Return (x, y) of the center of cell containing provided text 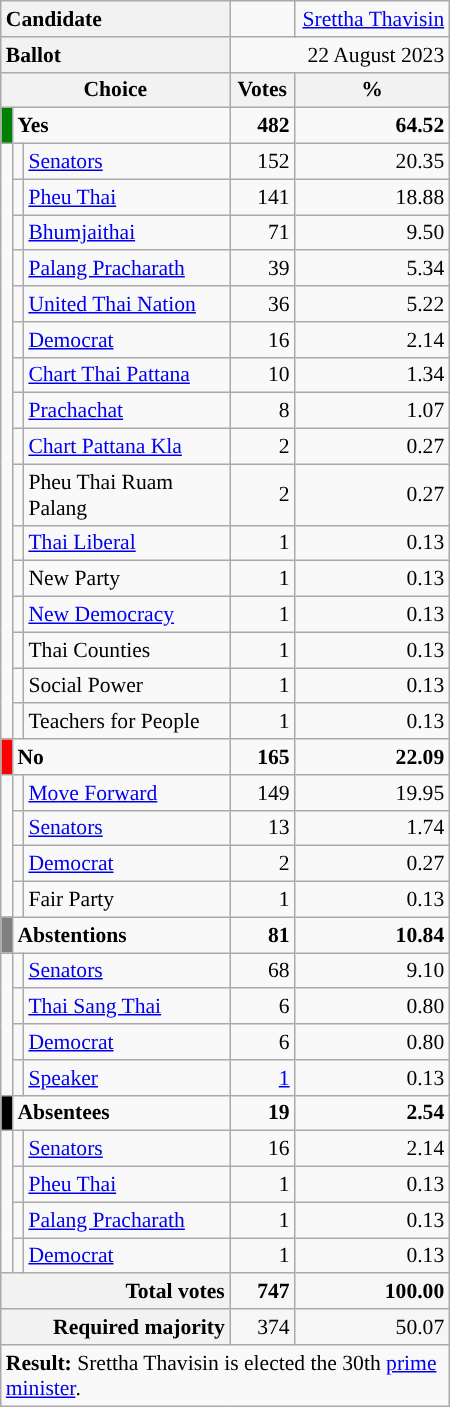
39 (262, 269)
9.50 (372, 233)
Move Forward (126, 793)
New Party (126, 579)
Yes (120, 126)
Total votes (116, 1292)
81 (262, 935)
50.07 (372, 1327)
20.35 (372, 162)
64.52 (372, 126)
Srettha Thavisin (372, 19)
Absentees (120, 1113)
Candidate (116, 19)
Thai Liberal (126, 543)
9.10 (372, 971)
8 (262, 411)
Required majority (116, 1327)
36 (262, 304)
71 (262, 233)
Chart Thai Pattana (126, 375)
United Thai Nation (126, 304)
2.54 (372, 1113)
5.22 (372, 304)
19 (262, 1113)
Chart Pattana Kla (126, 447)
482 (262, 126)
Result: Srettha Thavisin is elected the 30th prime minister. (225, 1376)
Pheu Thai Ruam Palang (126, 494)
Bhumjaithai (126, 233)
Thai Sang Thai (126, 1007)
Thai Counties (126, 650)
149 (262, 793)
165 (262, 757)
22 August 2023 (340, 55)
10 (262, 375)
18.88 (372, 197)
1.34 (372, 375)
19.95 (372, 793)
Speaker (126, 1078)
Teachers for People (126, 722)
Ballot (116, 55)
747 (262, 1292)
% (372, 90)
5.34 (372, 269)
1.07 (372, 411)
Abstentions (120, 935)
10.84 (372, 935)
100.00 (372, 1292)
141 (262, 197)
374 (262, 1327)
1.74 (372, 828)
No (120, 757)
22.09 (372, 757)
13 (262, 828)
New Democracy (126, 615)
Votes (262, 90)
68 (262, 971)
Prachachat (126, 411)
Choice (116, 90)
Social Power (126, 686)
Fair Party (126, 900)
152 (262, 162)
